Provide the [x, y] coordinate of the cell's center where the given text is located.  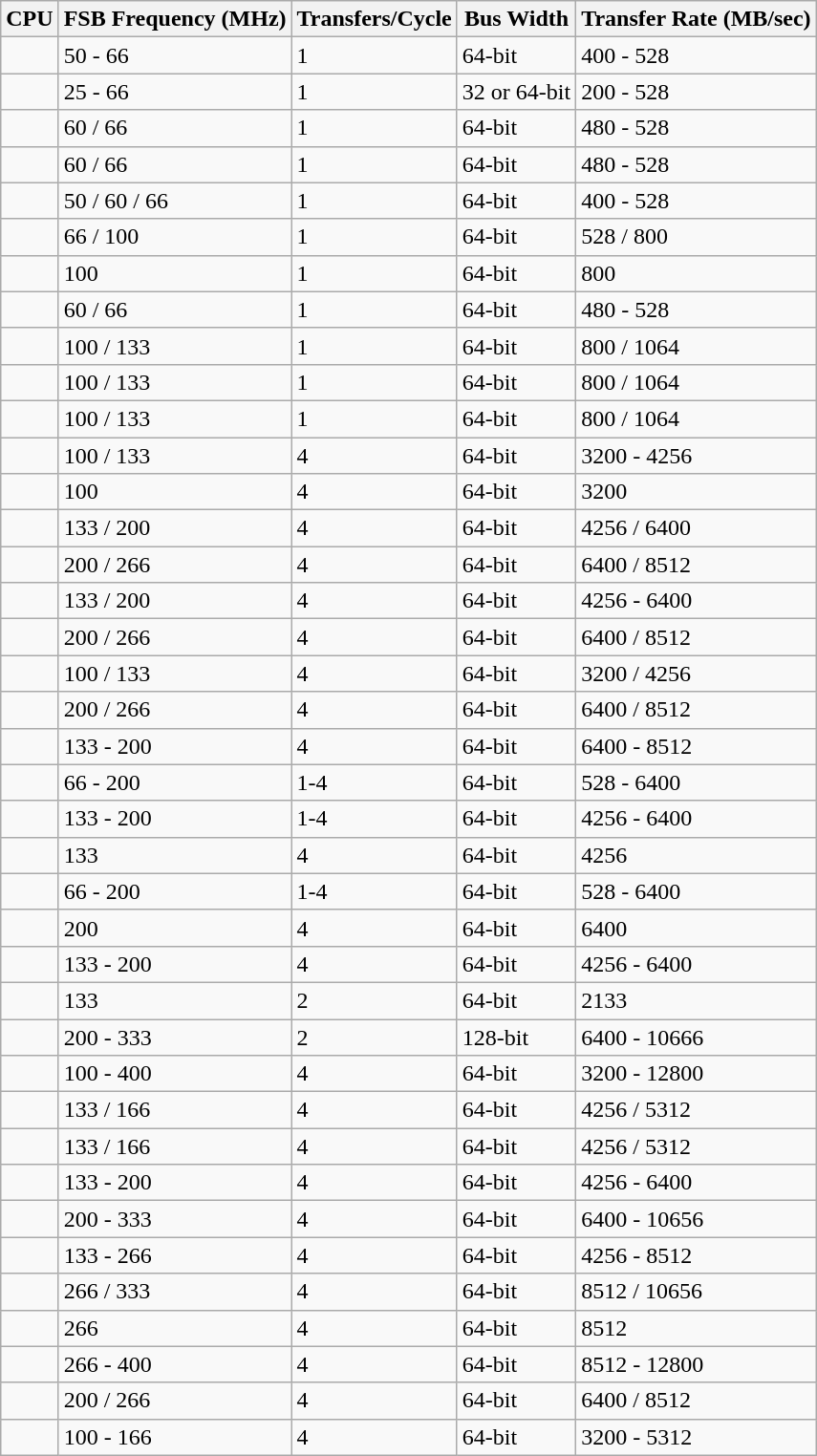
266 [175, 1328]
4256 - 8512 [696, 1255]
133 - 266 [175, 1255]
Bus Width [516, 19]
50 / 60 / 66 [175, 201]
266 / 333 [175, 1292]
100 - 166 [175, 1437]
6400 - 8512 [696, 746]
8512 - 12800 [696, 1364]
8512 [696, 1328]
128-bit [516, 1037]
Transfer Rate (MB/sec) [696, 19]
4256 [696, 855]
6400 - 10656 [696, 1219]
3200 - 12800 [696, 1074]
FSB Frequency (MHz) [175, 19]
6400 - 10666 [696, 1037]
3200 - 4256 [696, 456]
32 or 64-bit [516, 92]
528 / 800 [696, 237]
8512 / 10656 [696, 1292]
200 [175, 928]
3200 [696, 492]
800 [696, 273]
66 / 100 [175, 237]
2133 [696, 1000]
266 - 400 [175, 1364]
3200 - 5312 [696, 1437]
3200 / 4256 [696, 674]
CPU [30, 19]
6400 [696, 928]
Transfers/Cycle [375, 19]
200 - 528 [696, 92]
4256 / 6400 [696, 528]
100 - 400 [175, 1074]
50 - 66 [175, 55]
25 - 66 [175, 92]
